Capture the cell that displays the provided text and extract its [x, y] central coordinate. 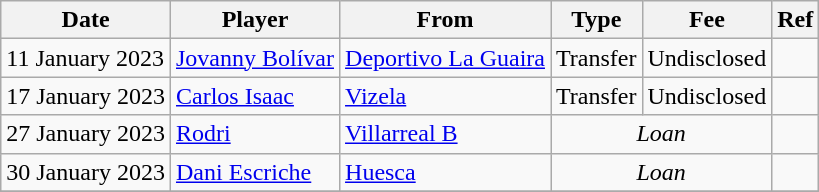
Type [596, 20]
Date [86, 20]
From [446, 20]
Huesca [446, 172]
Dani Escriche [254, 172]
Deportivo La Guaira [446, 58]
11 January 2023 [86, 58]
Carlos Isaac [254, 96]
Ref [796, 20]
30 January 2023 [86, 172]
Vizela [446, 96]
Fee [707, 20]
Villarreal B [446, 134]
Player [254, 20]
17 January 2023 [86, 96]
Jovanny Bolívar [254, 58]
27 January 2023 [86, 134]
Rodri [254, 134]
